Pinpoint the cell where the given text exists, returning its [x, y] midpoint coordinate. 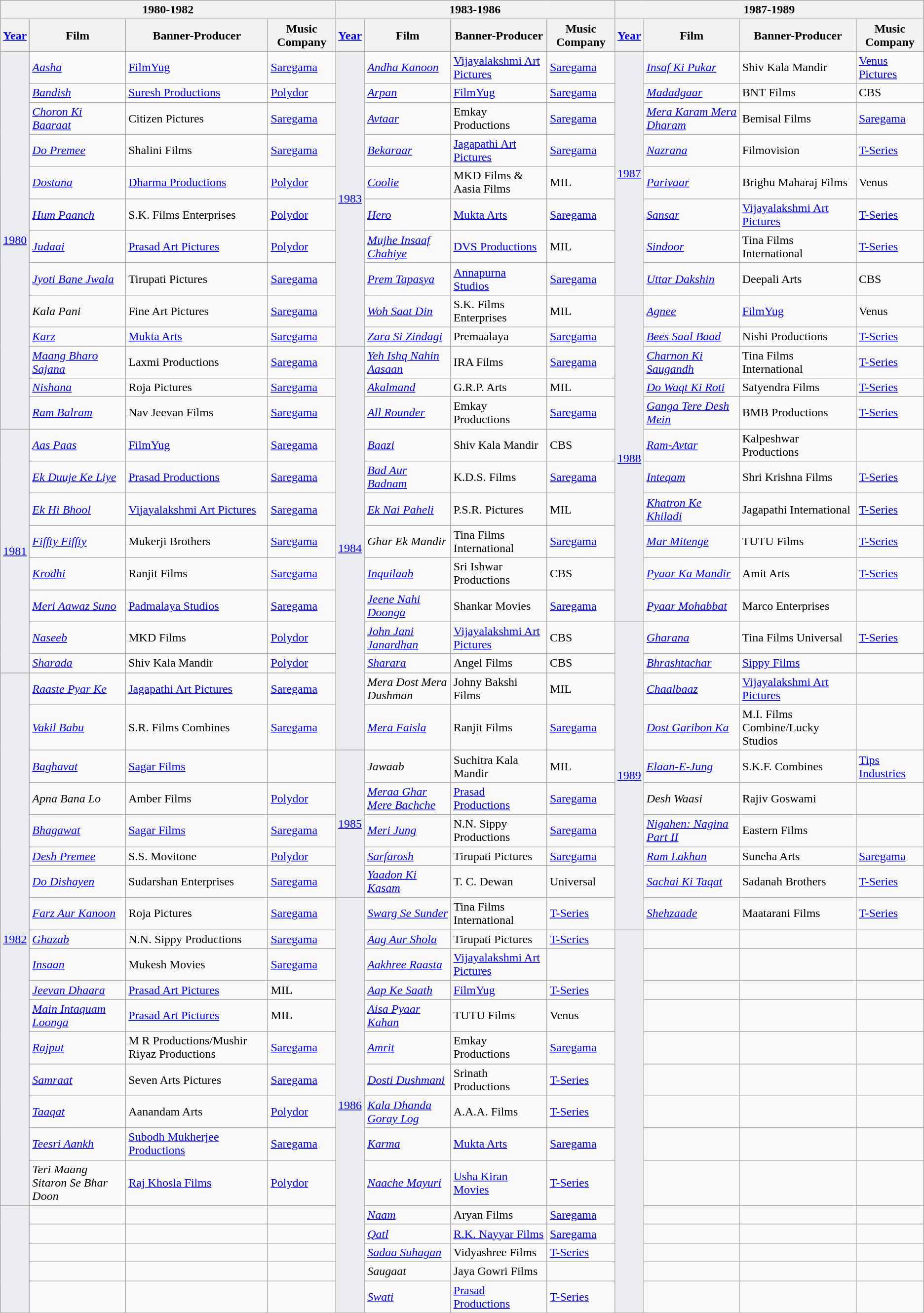
Kalpeshwar Productions [798, 445]
Bhagawat [78, 831]
Insaan [78, 965]
Aryan Films [499, 1215]
Suresh Productions [197, 93]
Sharara [408, 663]
Akalmand [408, 388]
G.R.P. Arts [499, 388]
Aakhree Raasta [408, 965]
Elaan-E-Jung [692, 766]
Sippy Films [798, 663]
Maang Bharo Sajana [78, 361]
Rajiv Goswami [798, 798]
Aag Aur Shola [408, 939]
Jeevan Dhaara [78, 990]
Shalini Films [197, 150]
Padmalaya Studios [197, 605]
1987 [629, 173]
Subodh Mukherjee Productions [197, 1144]
Aas Paas [78, 445]
1980 [15, 240]
Rajput [78, 1048]
Main Intaquam Loonga [78, 1015]
Angel Films [499, 663]
S.K.F. Combines [798, 766]
BNT Films [798, 93]
Nav Jeevan Films [197, 413]
Yaadon Ki Kasam [408, 882]
MKD Films & Aasia Films [499, 183]
Johny Bakshi Films [499, 688]
Naseeb [78, 638]
Teri Maang Sitaron Se Bhar Doon [78, 1183]
Jaya Gowri Films [499, 1271]
Suneha Arts [798, 856]
Bemisal Films [798, 119]
Sadaa Suhagan [408, 1252]
1982 [15, 939]
Ram Balram [78, 413]
1983 [350, 199]
DVS Productions [499, 247]
Jagapathi International [798, 510]
1989 [629, 776]
Seven Arts Pictures [197, 1079]
Jeene Nahi Doonga [408, 605]
Meraa Ghar Mere Bachche [408, 798]
1984 [350, 548]
Suchitra Kala Mandir [499, 766]
Do Dishayen [78, 882]
S.S. Movitone [197, 856]
Farz Aur Kanoon [78, 914]
Insaf Ki Pukar [692, 67]
Fiffty Fiffty [78, 541]
Jawaab [408, 766]
Tina Films Universal [798, 638]
Laxmi Productions [197, 361]
Teesri Aankh [78, 1144]
R.K. Nayyar Films [499, 1233]
Taaqat [78, 1112]
Aap Ke Saath [408, 990]
Srinath Productions [499, 1079]
Ek Nai Paheli [408, 510]
Dostana [78, 183]
Swarg Se Sunder [408, 914]
Bhrashtachar [692, 663]
Filmovision [798, 150]
Charnon Ki Saugandh [692, 361]
Tips Industries [889, 766]
Marco Enterprises [798, 605]
MKD Films [197, 638]
Mukesh Movies [197, 965]
Mukerji Brothers [197, 541]
Amber Films [197, 798]
Uttar Dakshin [692, 279]
Swati [408, 1297]
Yeh Ishq Nahin Aasaan [408, 361]
Maatarani Films [798, 914]
Mera Karam Mera Dharam [692, 119]
Coolie [408, 183]
Dosti Dushmani [408, 1079]
Mera Faisla [408, 727]
Sachai Ki Taqat [692, 882]
Baghavat [78, 766]
Vidyashree Films [499, 1252]
Mera Dost Mera Dushman [408, 688]
Deepali Arts [798, 279]
Jyoti Bane Jwala [78, 279]
Karz [78, 336]
Apna Bana Lo [78, 798]
Andha Kanoon [408, 67]
K.D.S. Films [499, 477]
Pyaar Ka Mandir [692, 574]
Nishana [78, 388]
Woh Saat Din [408, 311]
Inteqam [692, 477]
Nazrana [692, 150]
1987-1989 [769, 10]
All Rounder [408, 413]
Venus Pictures [889, 67]
1986 [350, 1105]
A.A.A. Films [499, 1112]
Avtaar [408, 119]
Choron Ki Baaraat [78, 119]
S.R. Films Combines [197, 727]
Shankar Movies [499, 605]
Mujhe Insaaf Chahiye [408, 247]
Amit Arts [798, 574]
Do Premee [78, 150]
Universal [580, 882]
Samraat [78, 1079]
Shri Krishna Films [798, 477]
Kala Dhanda Goray Log [408, 1112]
Qatl [408, 1233]
Bekaraar [408, 150]
BMB Productions [798, 413]
M R Productions/Mushir Riyaz Productions [197, 1048]
Desh Waasi [692, 798]
Parivaar [692, 183]
Naache Mayuri [408, 1183]
Saugaat [408, 1271]
Brighu Maharaj Films [798, 183]
Bad Aur Badnam [408, 477]
Sarfarosh [408, 856]
Aanandam Arts [197, 1112]
Do Waqt Ki Roti [692, 388]
IRA Films [499, 361]
1988 [629, 458]
Mar Mitenge [692, 541]
Eastern Films [798, 831]
Dost Garibon Ka [692, 727]
Meri Aawaz Suno [78, 605]
Satyendra Films [798, 388]
Bees Saal Baad [692, 336]
Premaalaya [499, 336]
Sindoor [692, 247]
Agnee [692, 311]
Citizen Pictures [197, 119]
Krodhi [78, 574]
Fine Art Pictures [197, 311]
Baazi [408, 445]
Shehzaade [692, 914]
Inquilaab [408, 574]
Desh Premee [78, 856]
Ram Lakhan [692, 856]
Madadgaar [692, 93]
Prem Tapasya [408, 279]
Sudarshan Enterprises [197, 882]
Nigahen: Nagina Part II [692, 831]
Ghar Ek Mandir [408, 541]
Ram-Avtar [692, 445]
Ek Hi Bhool [78, 510]
Usha Kiran Movies [499, 1183]
Vakil Babu [78, 727]
Ghazab [78, 939]
Raaste Pyar Ke [78, 688]
1983-1986 [475, 10]
T. C. Dewan [499, 882]
Karma [408, 1144]
John Jani Janardhan [408, 638]
1981 [15, 551]
Hum Paanch [78, 214]
Hero [408, 214]
Aasha [78, 67]
Gharana [692, 638]
Arpan [408, 93]
Chaalbaaz [692, 688]
1985 [350, 824]
Ek Duuje Ke Liye [78, 477]
Zara Si Zindagi [408, 336]
Nishi Productions [798, 336]
Dharma Productions [197, 183]
Sadanah Brothers [798, 882]
Sri Ishwar Productions [499, 574]
Judaai [78, 247]
1980-1982 [168, 10]
Khatron Ke Khiladi [692, 510]
Bandish [78, 93]
Raj Khosla Films [197, 1183]
Amrit [408, 1048]
Ganga Tere Desh Mein [692, 413]
M.I. Films Combine/Lucky Studios [798, 727]
Aisa Pyaar Kahan [408, 1015]
Annapurna Studios [499, 279]
P.S.R. Pictures [499, 510]
Sansar [692, 214]
Naam [408, 1215]
Sharada [78, 663]
Meri Jung [408, 831]
Pyaar Mohabbat [692, 605]
Kala Pani [78, 311]
